Determine the (X, Y) coordinate at the center of the cell enclosing the given text.  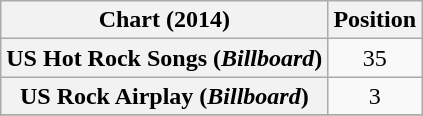
US Hot Rock Songs (Billboard) (164, 58)
35 (375, 58)
US Rock Airplay (Billboard) (164, 96)
3 (375, 96)
Position (375, 20)
Chart (2014) (164, 20)
